Capture the cell that displays the provided text and extract its (x, y) central coordinate. 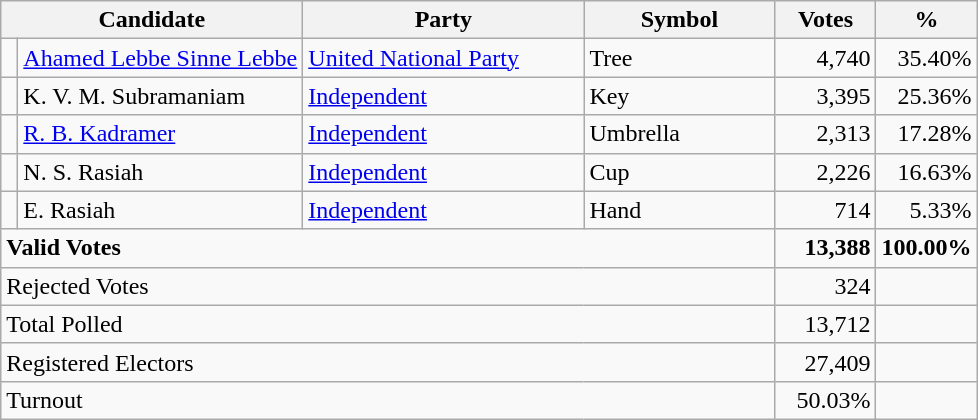
714 (826, 210)
17.28% (926, 134)
Key (680, 96)
R. B. Kadramer (160, 134)
25.36% (926, 96)
United National Party (444, 58)
13,712 (826, 324)
Candidate (152, 20)
Hand (680, 210)
Symbol (680, 20)
16.63% (926, 172)
Rejected Votes (388, 286)
Votes (826, 20)
4,740 (826, 58)
3,395 (826, 96)
324 (826, 286)
35.40% (926, 58)
N. S. Rasiah (160, 172)
Registered Electors (388, 362)
Umbrella (680, 134)
5.33% (926, 210)
Turnout (388, 400)
100.00% (926, 248)
Valid Votes (388, 248)
Tree (680, 58)
13,388 (826, 248)
Ahamed Lebbe Sinne Lebbe (160, 58)
2,313 (826, 134)
% (926, 20)
50.03% (826, 400)
Cup (680, 172)
2,226 (826, 172)
Party (444, 20)
27,409 (826, 362)
E. Rasiah (160, 210)
Total Polled (388, 324)
K. V. M. Subramaniam (160, 96)
